For the text-containing cell, return its midpoint in (x, y) coordinate format. 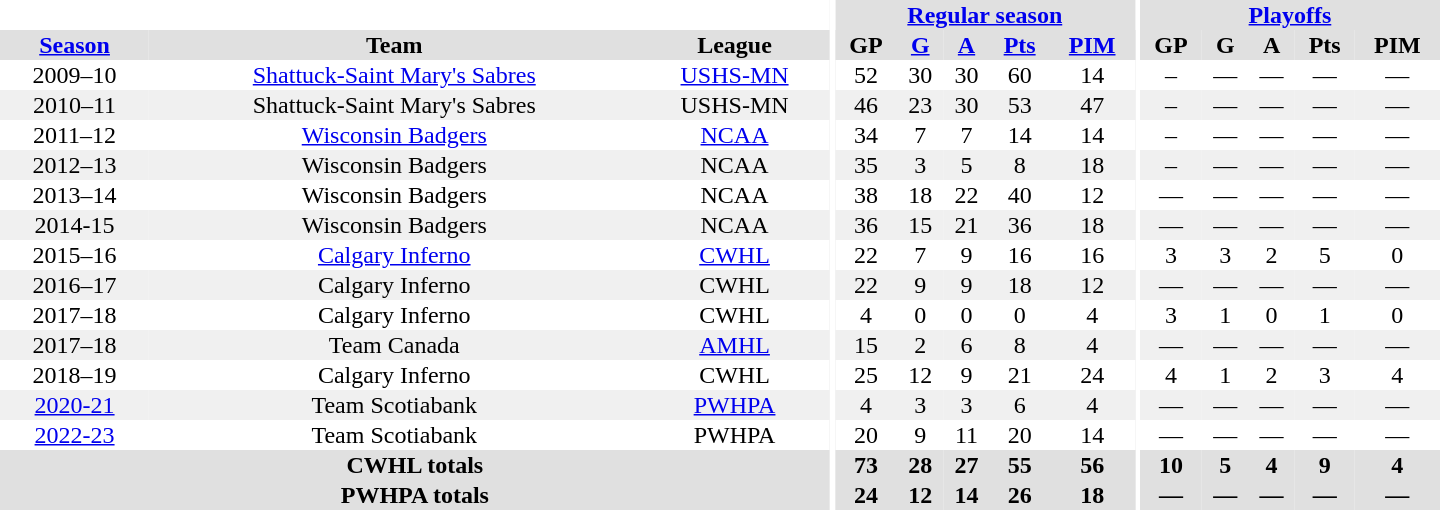
27 (966, 465)
46 (866, 105)
2016–17 (74, 285)
26 (1020, 495)
PWHPA totals (415, 495)
2014-15 (74, 225)
55 (1020, 465)
60 (1020, 75)
25 (866, 375)
2020-21 (74, 405)
10 (1171, 465)
2015–16 (74, 255)
53 (1020, 105)
2010–11 (74, 105)
28 (920, 465)
2013–14 (74, 195)
Team Canada (394, 345)
35 (866, 165)
Playoffs (1290, 15)
2022-23 (74, 435)
73 (866, 465)
2018–19 (74, 375)
2012–13 (74, 165)
AMHL (734, 345)
34 (866, 135)
Team (394, 45)
23 (920, 105)
40 (1020, 195)
38 (866, 195)
47 (1092, 105)
Regular season (985, 15)
CWHL totals (415, 465)
52 (866, 75)
2009–10 (74, 75)
11 (966, 435)
Season (74, 45)
League (734, 45)
2011–12 (74, 135)
56 (1092, 465)
